Return [X, Y] of the center of cell containing provided text 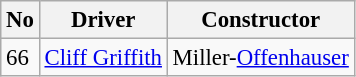
No [20, 20]
66 [20, 58]
Cliff Griffith [103, 58]
Constructor [260, 20]
Miller-Offenhauser [260, 58]
Driver [103, 20]
